Determine the [X, Y] coordinate at the center of the cell enclosing the given text.  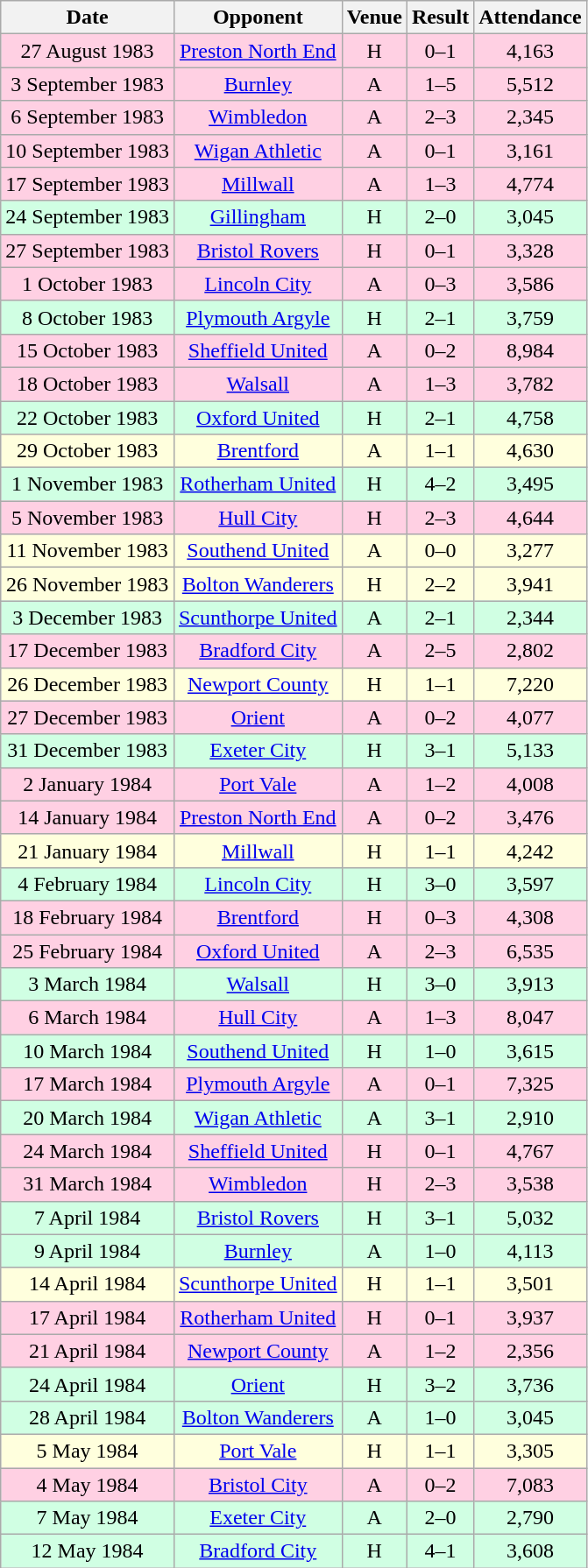
3–2 [440, 1384]
3,277 [530, 551]
8,047 [530, 1018]
11 November 1983 [88, 551]
2,345 [530, 117]
6 September 1983 [88, 117]
7 April 1984 [88, 1218]
3,161 [530, 151]
15 October 1983 [88, 350]
10 March 1984 [88, 1051]
Opponent [258, 18]
3 September 1983 [88, 84]
3,615 [530, 1051]
2–2 [440, 584]
10 September 1983 [88, 151]
7 May 1984 [88, 1518]
17 March 1984 [88, 1084]
14 January 1984 [88, 817]
5 May 1984 [88, 1451]
4,630 [530, 451]
2,344 [530, 618]
2,790 [530, 1518]
7,325 [530, 1084]
3,328 [530, 251]
3,782 [530, 384]
6,535 [530, 950]
3,937 [530, 1317]
3,538 [530, 1184]
26 December 1983 [88, 684]
21 January 1984 [88, 851]
4–1 [440, 1551]
4–2 [440, 484]
3,608 [530, 1551]
26 November 1983 [88, 584]
8,984 [530, 350]
17 September 1983 [88, 184]
0–0 [440, 551]
22 October 1983 [88, 418]
5 November 1983 [88, 518]
4,077 [530, 717]
27 September 1983 [88, 251]
7,220 [530, 684]
4,308 [530, 917]
5,032 [530, 1218]
8 October 1983 [88, 317]
4,163 [530, 51]
3,597 [530, 884]
17 April 1984 [88, 1317]
3,586 [530, 284]
31 December 1983 [88, 751]
4 May 1984 [88, 1485]
2 January 1984 [88, 784]
3 December 1983 [88, 618]
24 April 1984 [88, 1384]
3,501 [530, 1284]
31 March 1984 [88, 1184]
4,113 [530, 1251]
Venue [374, 18]
28 April 1984 [88, 1417]
3,941 [530, 584]
27 December 1983 [88, 717]
14 April 1984 [88, 1284]
1–5 [440, 84]
12 May 1984 [88, 1551]
9 April 1984 [88, 1251]
Bristol City [258, 1485]
3 March 1984 [88, 985]
4 February 1984 [88, 884]
5,133 [530, 751]
4,242 [530, 851]
5,512 [530, 84]
20 March 1984 [88, 1118]
18 October 1983 [88, 384]
3,476 [530, 817]
18 February 1984 [88, 917]
4,767 [530, 1151]
24 March 1984 [88, 1151]
1 October 1983 [88, 284]
1 November 1983 [88, 484]
4,774 [530, 184]
Result [440, 18]
24 September 1983 [88, 217]
2–5 [440, 651]
3,495 [530, 484]
21 April 1984 [88, 1351]
4,644 [530, 518]
2,802 [530, 651]
29 October 1983 [88, 451]
Attendance [530, 18]
3,913 [530, 985]
25 February 1984 [88, 950]
3,305 [530, 1451]
4,758 [530, 418]
17 December 1983 [88, 651]
2,910 [530, 1118]
3,759 [530, 317]
Gillingham [258, 217]
27 August 1983 [88, 51]
Date [88, 18]
4,008 [530, 784]
7,083 [530, 1485]
3,736 [530, 1384]
6 March 1984 [88, 1018]
2,356 [530, 1351]
